From the cell containing the given text, extract its center point as (X, Y) coordinate. 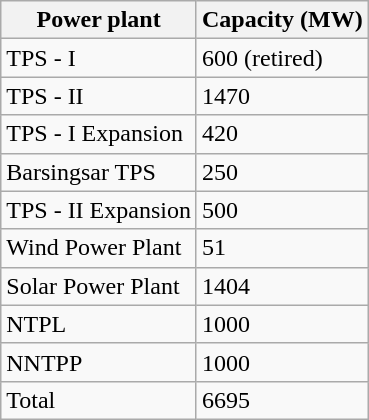
Wind Power Plant (99, 248)
NTPL (99, 324)
TPS - I (99, 58)
1404 (282, 286)
51 (282, 248)
250 (282, 172)
TPS - I Expansion (99, 134)
420 (282, 134)
500 (282, 210)
Solar Power Plant (99, 286)
600 (retired) (282, 58)
NNTPP (99, 362)
Barsingsar TPS (99, 172)
TPS - II Expansion (99, 210)
1470 (282, 96)
Capacity (MW) (282, 20)
Total (99, 400)
Power plant (99, 20)
6695 (282, 400)
TPS - II (99, 96)
